Pinpoint the cell where the given text exists, returning its [x, y] midpoint coordinate. 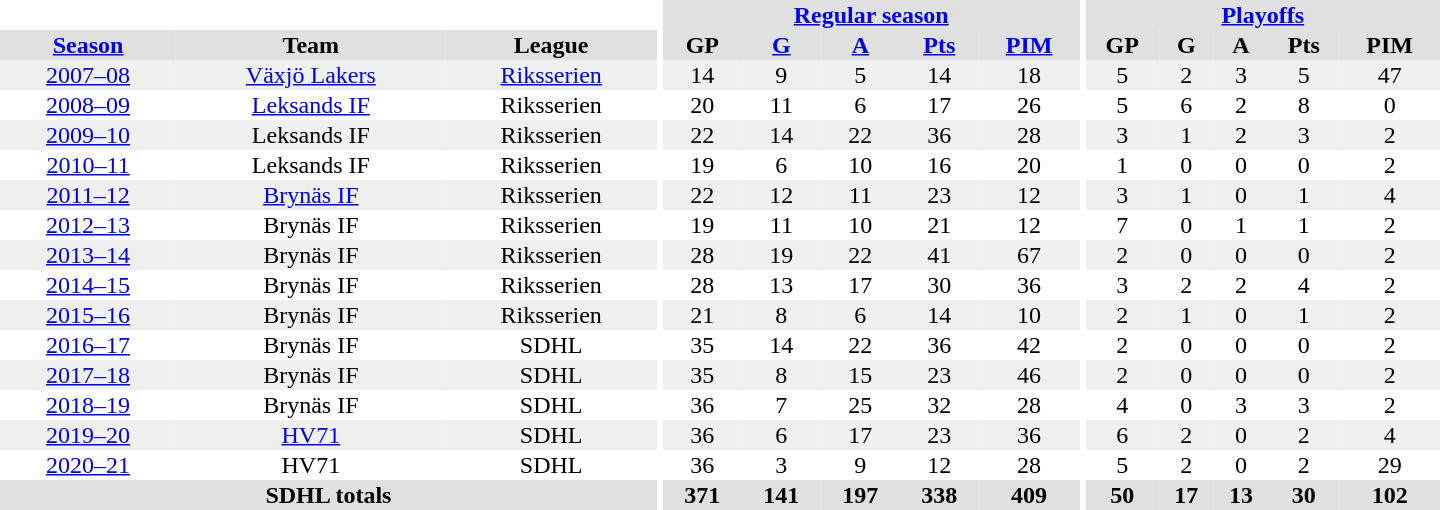
2008–09 [88, 105]
Växjö Lakers [310, 75]
50 [1122, 495]
42 [1030, 345]
371 [702, 495]
16 [940, 165]
2013–14 [88, 255]
Team [310, 45]
League [552, 45]
2011–12 [88, 195]
29 [1390, 465]
32 [940, 405]
Playoffs [1262, 15]
409 [1030, 495]
338 [940, 495]
102 [1390, 495]
26 [1030, 105]
141 [782, 495]
25 [860, 405]
2015–16 [88, 315]
2009–10 [88, 135]
46 [1030, 375]
41 [940, 255]
15 [860, 375]
67 [1030, 255]
47 [1390, 75]
2010–11 [88, 165]
SDHL totals [328, 495]
2016–17 [88, 345]
2007–08 [88, 75]
Regular season [872, 15]
18 [1030, 75]
2017–18 [88, 375]
2014–15 [88, 285]
2019–20 [88, 435]
2018–19 [88, 405]
197 [860, 495]
Season [88, 45]
2020–21 [88, 465]
2012–13 [88, 225]
